Extract the [X, Y] coordinate from the center of the cell holding the provided text.  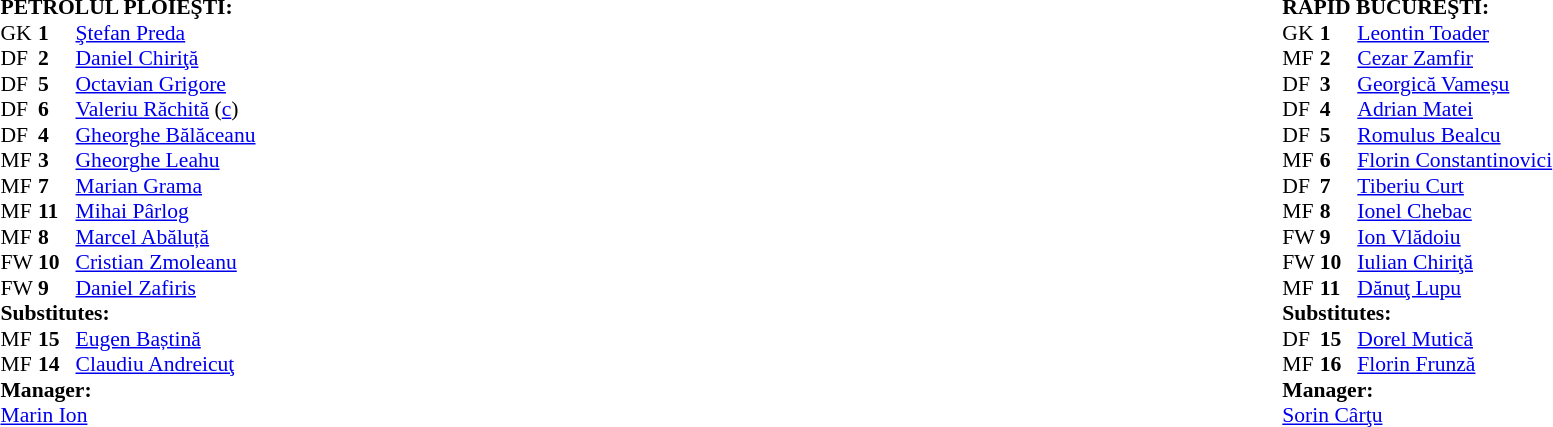
14 [57, 365]
Dorel Mutică [1454, 339]
Florin Frunză [1454, 365]
Marian Grama [166, 186]
Florin Constantinovici [1454, 161]
Cristian Zmoleanu [166, 263]
Daniel Zafiris [166, 288]
Georgică Vameșu [1454, 84]
Dănuţ Lupu [1454, 288]
Gheorghe Leahu [166, 161]
Leontin Toader [1454, 33]
Adrian Matei [1454, 109]
Cezar Zamfir [1454, 59]
Tiberiu Curt [1454, 186]
Gheorghe Bălăceanu [166, 135]
Eugen Baștină [166, 339]
Octavian Grigore [166, 84]
Romulus Bealcu [1454, 135]
Daniel Chiriţă [166, 59]
Ionel Chebac [1454, 211]
Valeriu Răchită (c) [166, 109]
Ştefan Preda [166, 33]
Iulian Chiriţă [1454, 263]
16 [1339, 365]
Claudiu Andreicuţ [166, 365]
Ion Vlădoiu [1454, 237]
Marcel Abăluță [166, 237]
Mihai Pârlog [166, 211]
